From the cell containing the given text, extract its center point as [x, y] coordinate. 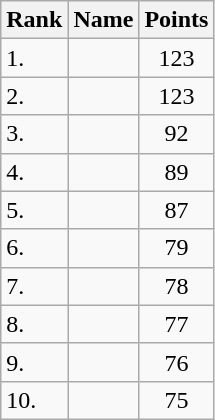
76 [176, 362]
87 [176, 210]
8. [34, 324]
Name [104, 20]
7. [34, 286]
4. [34, 172]
10. [34, 400]
9. [34, 362]
6. [34, 248]
Rank [34, 20]
79 [176, 248]
75 [176, 400]
77 [176, 324]
89 [176, 172]
92 [176, 134]
3. [34, 134]
Points [176, 20]
5. [34, 210]
78 [176, 286]
1. [34, 58]
2. [34, 96]
